Detect which cell encompasses the target text, then output its [X, Y] center coordinate. 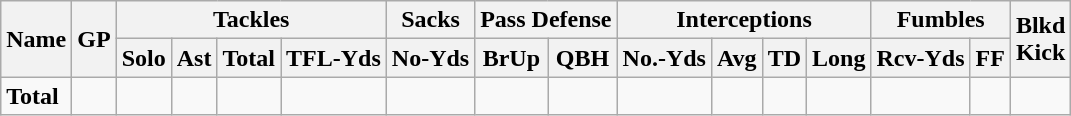
No.-Yds [664, 58]
Pass Defense [546, 20]
Rcv-Yds [920, 58]
Tackles [251, 20]
TFL-Yds [334, 58]
Fumbles [940, 20]
Ast [194, 58]
BlkdKick [1040, 39]
Name [36, 39]
FF [990, 58]
Sacks [430, 20]
GP [94, 39]
Long [839, 58]
Interceptions [744, 20]
TD [784, 58]
BrUp [512, 58]
No-Yds [430, 58]
Solo [144, 58]
QBH [582, 58]
Avg [736, 58]
